Pinpoint the cell where the given text exists, returning its [x, y] midpoint coordinate. 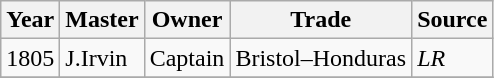
LR [452, 58]
Source [452, 20]
1805 [30, 58]
Bristol–Honduras [321, 58]
J.Irvin [102, 58]
Owner [187, 20]
Master [102, 20]
Year [30, 20]
Captain [187, 58]
Trade [321, 20]
